Search for the cell housing the specified text and yield its [x, y] center coordinate. 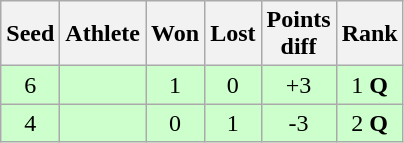
Athlete [103, 34]
4 [30, 123]
-3 [298, 123]
Pointsdiff [298, 34]
6 [30, 85]
Rank [370, 34]
Seed [30, 34]
1 Q [370, 85]
+3 [298, 85]
Lost [233, 34]
Won [176, 34]
2 Q [370, 123]
